Locate the cell with the specified text and output its (X, Y) center coordinate. 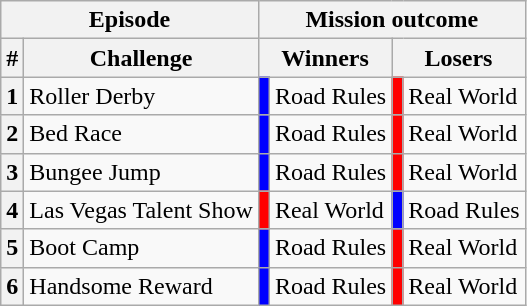
6 (12, 286)
Handsome Reward (141, 286)
Losers (458, 58)
Winners (324, 58)
Mission outcome (392, 20)
Las Vegas Talent Show (141, 210)
Roller Derby (141, 96)
Bed Race (141, 134)
Boot Camp (141, 248)
4 (12, 210)
2 (12, 134)
3 (12, 172)
1 (12, 96)
5 (12, 248)
Episode (130, 20)
Bungee Jump (141, 172)
Challenge (141, 58)
# (12, 58)
